Detect which cell encompasses the target text, then output its [x, y] center coordinate. 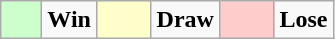
Win [70, 20]
Lose [304, 20]
Draw [185, 20]
